Pinpoint the cell where the given text exists, returning its [x, y] midpoint coordinate. 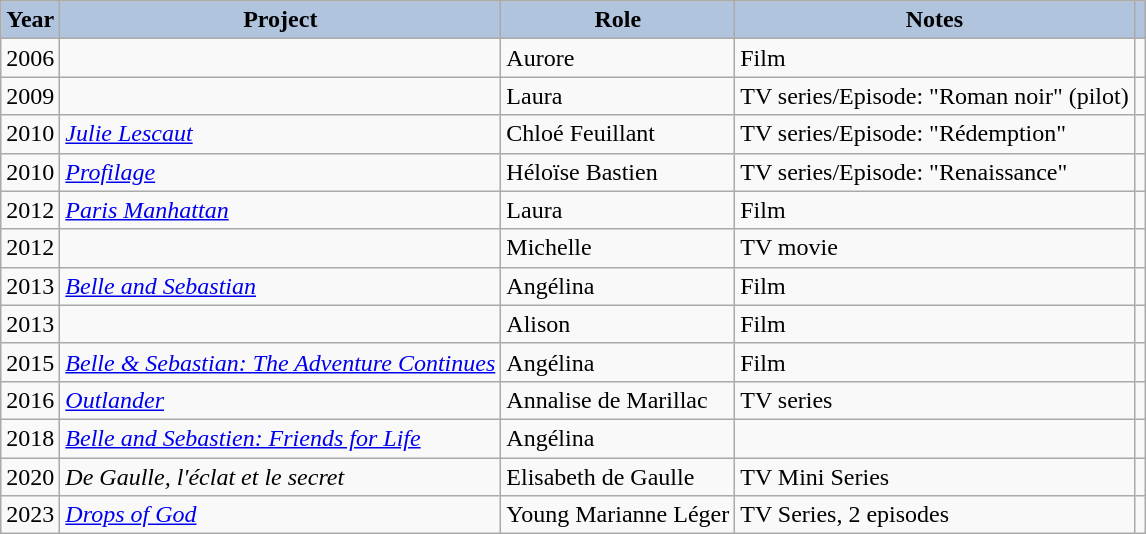
2018 [30, 438]
TV movie [934, 248]
Belle and Sebastian [280, 286]
Role [618, 20]
Michelle [618, 248]
Outlander [280, 400]
Notes [934, 20]
Julie Lescaut [280, 134]
Project [280, 20]
2015 [30, 362]
TV series/Episode: "Rédemption" [934, 134]
Chloé Feuillant [618, 134]
TV series/Episode: "Renaissance" [934, 172]
2023 [30, 515]
Elisabeth de Gaulle [618, 477]
Drops of God [280, 515]
Paris Manhattan [280, 210]
Belle & Sebastian: The Adventure Continues [280, 362]
Alison [618, 324]
TV series/Episode: "Roman noir" (pilot) [934, 96]
2020 [30, 477]
Annalise de Marillac [618, 400]
2016 [30, 400]
2006 [30, 58]
Year [30, 20]
TV Mini Series [934, 477]
TV Series, 2 episodes [934, 515]
Héloïse Bastien [618, 172]
Aurore [618, 58]
Belle and Sebastien: Friends for Life [280, 438]
De Gaulle, l'éclat et le secret [280, 477]
Profilage [280, 172]
TV series [934, 400]
Young Marianne Léger [618, 515]
2009 [30, 96]
